Detect which cell encompasses the target text, then output its (x, y) center coordinate. 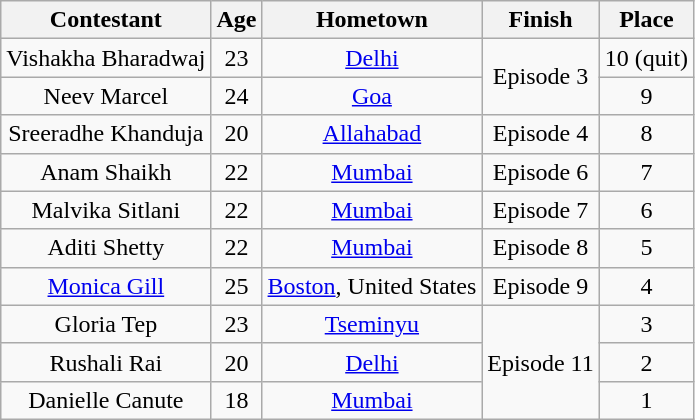
Age (236, 20)
Vishakha Bharadwaj (106, 58)
6 (646, 210)
Goa (372, 96)
Episode 6 (540, 172)
Episode 11 (540, 362)
Episode 7 (540, 210)
Episode 8 (540, 248)
Episode 9 (540, 286)
Episode 3 (540, 77)
Boston, United States (372, 286)
Monica Gill (106, 286)
Finish (540, 20)
Episode 4 (540, 134)
10 (quit) (646, 58)
Place (646, 20)
Contestant (106, 20)
Malvika Sitlani (106, 210)
5 (646, 248)
1 (646, 400)
Gloria Tep (106, 324)
Aditi Shetty (106, 248)
Rushali Rai (106, 362)
8 (646, 134)
Allahabad (372, 134)
2 (646, 362)
7 (646, 172)
Danielle Canute (106, 400)
18 (236, 400)
24 (236, 96)
Hometown (372, 20)
9 (646, 96)
Neev Marcel (106, 96)
Tseminyu (372, 324)
Sreeradhe Khanduja (106, 134)
25 (236, 286)
Anam Shaikh (106, 172)
3 (646, 324)
4 (646, 286)
